Extract the [x, y] coordinate from the center of the cell holding the provided text.  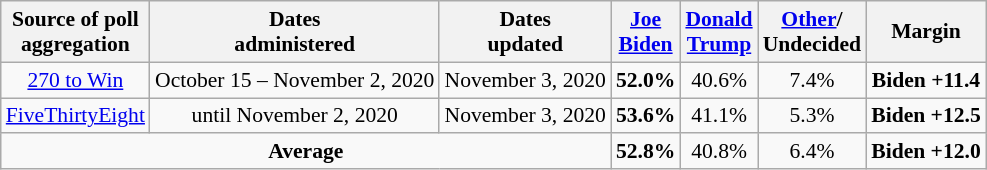
Dates administered [295, 32]
Margin [926, 32]
52.8% [646, 152]
Other/Undecided [812, 32]
270 to Win [76, 80]
41.1% [718, 116]
40.6% [718, 80]
Biden +12.5 [926, 116]
Dates updated [524, 32]
52.0% [646, 80]
6.4% [812, 152]
October 15 – November 2, 2020 [295, 80]
40.8% [718, 152]
Biden +12.0 [926, 152]
until November 2, 2020 [295, 116]
53.6% [646, 116]
DonaldTrump [718, 32]
JoeBiden [646, 32]
Biden +11.4 [926, 80]
5.3% [812, 116]
Average [306, 152]
Source of pollaggregation [76, 32]
7.4% [812, 80]
FiveThirtyEight [76, 116]
